Scan for the cell matching the given text and deliver its [X, Y] coordinate at center. 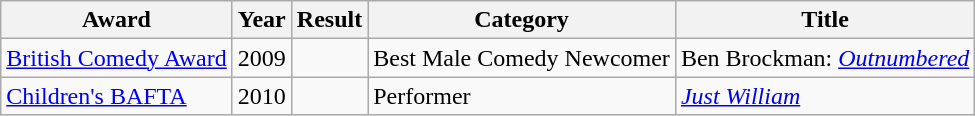
Result [329, 20]
Year [262, 20]
Just William [824, 96]
Award [117, 20]
Children's BAFTA [117, 96]
Category [522, 20]
2010 [262, 96]
British Comedy Award [117, 58]
2009 [262, 58]
Ben Brockman: Outnumbered [824, 58]
Performer [522, 96]
Title [824, 20]
Best Male Comedy Newcomer [522, 58]
